For the text-containing cell, return its midpoint in [x, y] coordinate format. 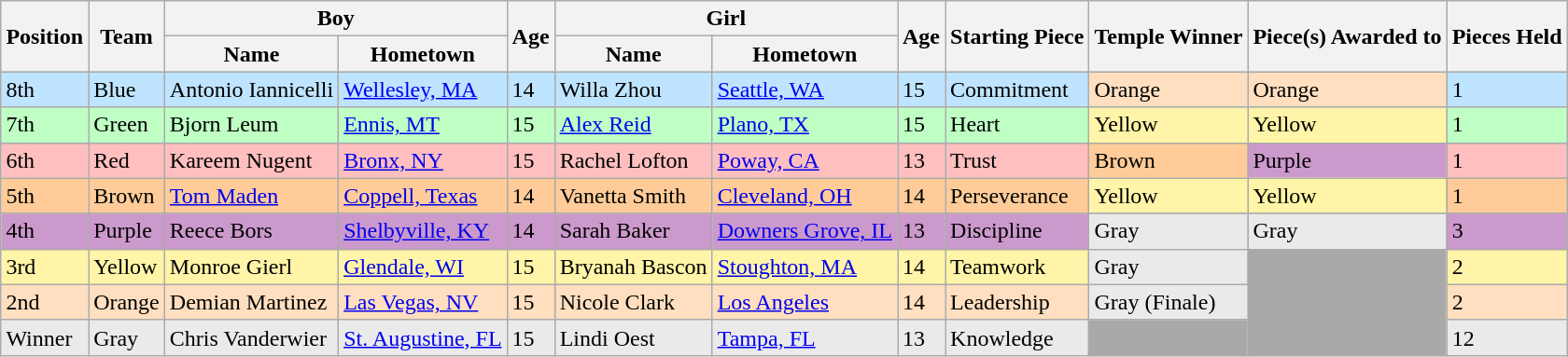
Discipline [1017, 231]
Monroe Gierl [251, 267]
Cleveland, OH [805, 196]
Heart [1017, 125]
Lindi Oest [633, 337]
Los Angeles [805, 302]
8th [45, 89]
5th [45, 196]
Winner [45, 337]
Girl [726, 19]
Team [127, 36]
Perseverance [1017, 196]
Sarah Baker [633, 231]
Green [127, 125]
Tom Maden [251, 196]
Rachel Lofton [633, 160]
3rd [45, 267]
12 [1506, 337]
Chris Vanderwier [251, 337]
Starting Piece [1017, 36]
Kareem Nugent [251, 160]
Bryanah Bascon [633, 267]
Glendale, WI [423, 267]
Demian Martinez [251, 302]
Boy [336, 19]
Antonio Iannicelli [251, 89]
6th [45, 160]
Shelbyville, KY [423, 231]
Leadership [1017, 302]
Willa Zhou [633, 89]
Tampa, FL [805, 337]
3 [1506, 231]
Reece Bors [251, 231]
Seattle, WA [805, 89]
Wellesley, MA [423, 89]
Teamwork [1017, 267]
2nd [45, 302]
Piece(s) Awarded to [1348, 36]
Nicole Clark [633, 302]
Alex Reid [633, 125]
Trust [1017, 160]
Downers Grove, IL [805, 231]
Bjorn Leum [251, 125]
Commitment [1017, 89]
Plano, TX [805, 125]
Knowledge [1017, 337]
Ennis, MT [423, 125]
Red [127, 160]
4th [45, 231]
Stoughton, MA [805, 267]
Las Vegas, NV [423, 302]
St. Augustine, FL [423, 337]
7th [45, 125]
Temple Winner [1169, 36]
Blue [127, 89]
Gray (Finale) [1169, 302]
Coppell, Texas [423, 196]
Poway, CA [805, 160]
Vanetta Smith [633, 196]
Bronx, NY [423, 160]
Position [45, 36]
Pieces Held [1506, 36]
